Return the (X, Y) coordinate for the center point of the cell that contains the specified text.  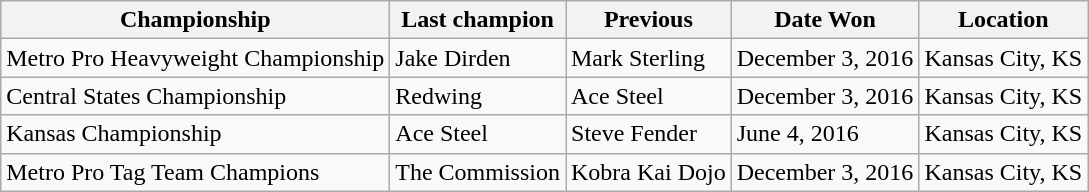
Jake Dirden (478, 58)
The Commission (478, 172)
Steve Fender (649, 134)
Kansas Championship (196, 134)
Metro Pro Heavyweight Championship (196, 58)
Location (1004, 20)
June 4, 2016 (825, 134)
Mark Sterling (649, 58)
Kobra Kai Dojo (649, 172)
Metro Pro Tag Team Champions (196, 172)
Date Won (825, 20)
Central States Championship (196, 96)
Championship (196, 20)
Previous (649, 20)
Last champion (478, 20)
Redwing (478, 96)
